Search for the cell housing the specified text and yield its [x, y] center coordinate. 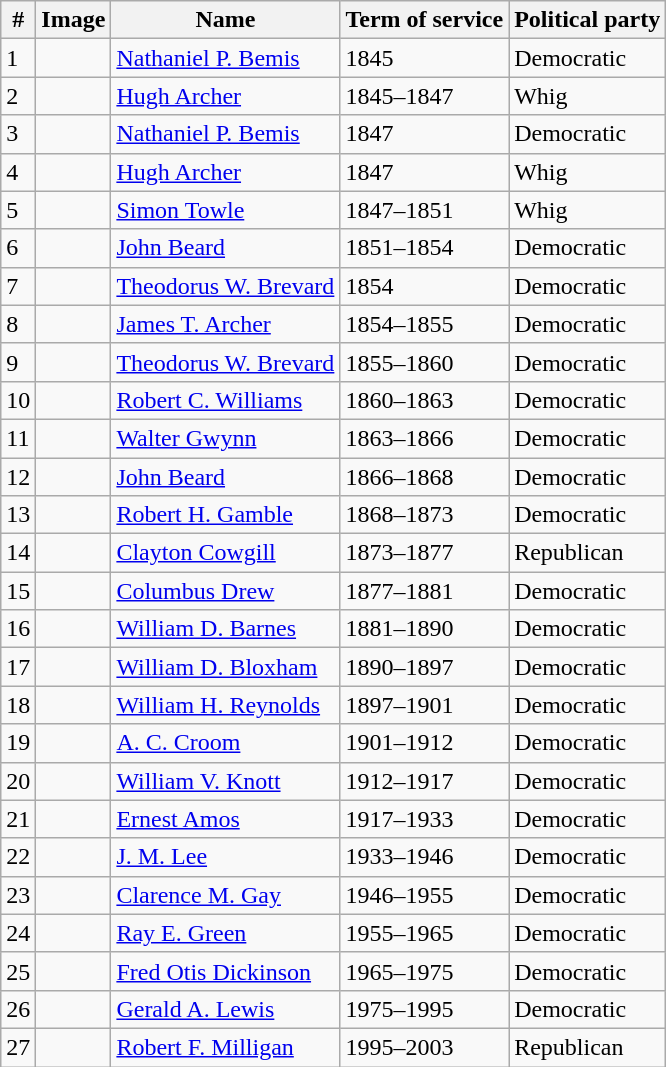
Robert C. Williams [226, 400]
Gerald A. Lewis [226, 1009]
6 [18, 248]
11 [18, 438]
24 [18, 933]
27 [18, 1047]
Simon Towle [226, 210]
Clarence M. Gay [226, 895]
William H. Reynolds [226, 705]
1901–1912 [424, 743]
1933–1946 [424, 857]
Term of service [424, 20]
1975–1995 [424, 1009]
William D. Barnes [226, 629]
1845 [424, 58]
William D. Bloxham [226, 667]
William V. Knott [226, 781]
10 [18, 400]
Political party [588, 20]
19 [18, 743]
2 [18, 96]
25 [18, 971]
# [18, 20]
13 [18, 515]
8 [18, 324]
1863–1866 [424, 438]
15 [18, 591]
J. M. Lee [226, 857]
1995–2003 [424, 1047]
1912–1917 [424, 781]
14 [18, 553]
7 [18, 286]
Ray E. Green [226, 933]
1860–1863 [424, 400]
1851–1854 [424, 248]
5 [18, 210]
1877–1881 [424, 591]
1847–1851 [424, 210]
21 [18, 819]
1890–1897 [424, 667]
Walter Gwynn [226, 438]
17 [18, 667]
1946–1955 [424, 895]
1845–1847 [424, 96]
Clayton Cowgill [226, 553]
Columbus Drew [226, 591]
20 [18, 781]
James T. Archer [226, 324]
1855–1860 [424, 362]
16 [18, 629]
4 [18, 172]
1854 [424, 286]
9 [18, 362]
Image [74, 20]
1854–1855 [424, 324]
Fred Otis Dickinson [226, 971]
1917–1933 [424, 819]
18 [18, 705]
1868–1873 [424, 515]
Robert F. Milligan [226, 1047]
22 [18, 857]
1955–1965 [424, 933]
Ernest Amos [226, 819]
26 [18, 1009]
A. C. Croom [226, 743]
1873–1877 [424, 553]
1881–1890 [424, 629]
1866–1868 [424, 477]
1 [18, 58]
Name [226, 20]
3 [18, 134]
1965–1975 [424, 971]
Robert H. Gamble [226, 515]
1897–1901 [424, 705]
23 [18, 895]
12 [18, 477]
